Determine the [x, y] coordinate at the center of the cell enclosing the given text.  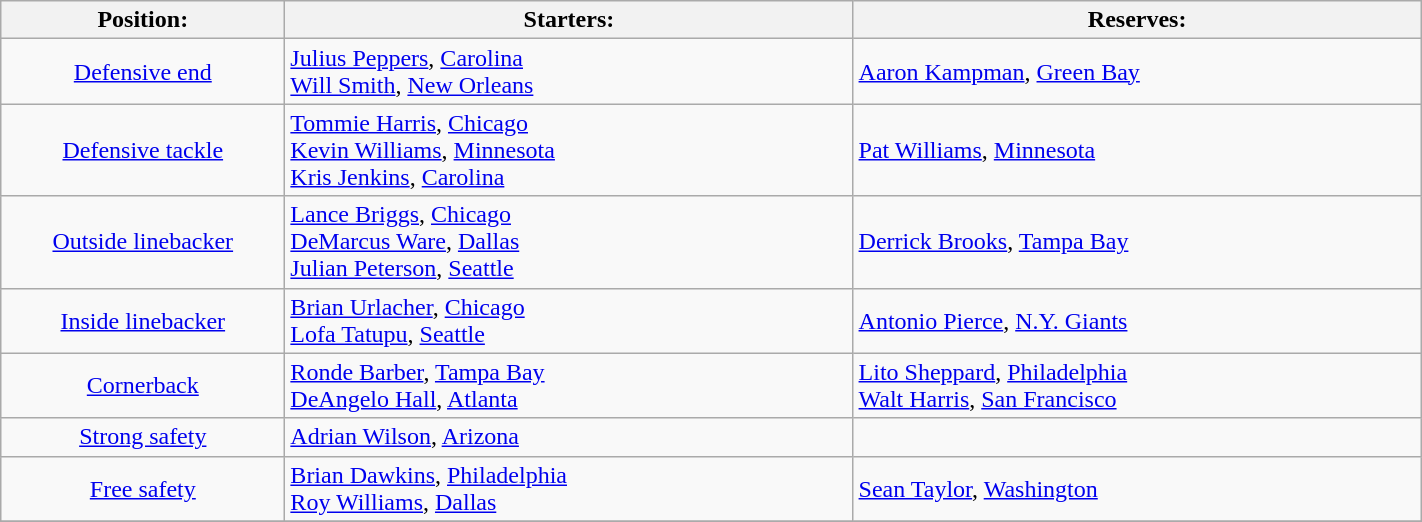
Adrian Wilson, Arizona [569, 437]
Lito Sheppard, Philadelphia Walt Harris, San Francisco [1137, 386]
Antonio Pierce, N.Y. Giants [1137, 320]
Derrick Brooks, Tampa Bay [1137, 242]
Defensive tackle [143, 150]
Free safety [143, 488]
Cornerback [143, 386]
Ronde Barber, Tampa Bay DeAngelo Hall, Atlanta [569, 386]
Julius Peppers, Carolina Will Smith, New Orleans [569, 72]
Reserves: [1137, 20]
Pat Williams, Minnesota [1137, 150]
Defensive end [143, 72]
Tommie Harris, Chicago Kevin Williams, Minnesota Kris Jenkins, Carolina [569, 150]
Aaron Kampman, Green Bay [1137, 72]
Strong safety [143, 437]
Lance Briggs, Chicago DeMarcus Ware, Dallas Julian Peterson, Seattle [569, 242]
Brian Dawkins, Philadelphia Roy Williams, Dallas [569, 488]
Sean Taylor, Washington [1137, 488]
Starters: [569, 20]
Inside linebacker [143, 320]
Position: [143, 20]
Outside linebacker [143, 242]
Brian Urlacher, Chicago Lofa Tatupu, Seattle [569, 320]
